Scan for the cell matching the given text and deliver its (X, Y) coordinate at center. 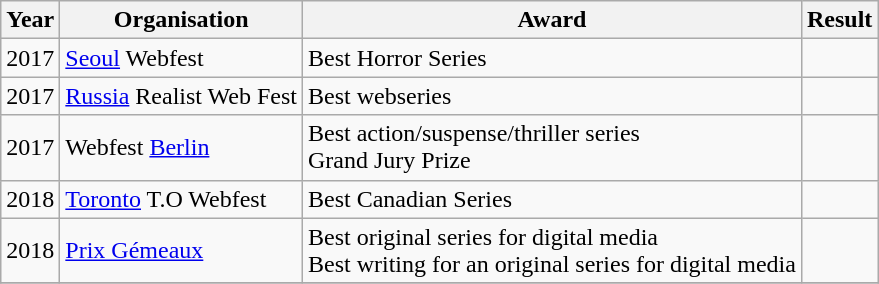
Best Horror Series (552, 58)
Webfest Berlin (182, 148)
Award (552, 20)
Best Canadian Series (552, 199)
Best webseries (552, 96)
Result (839, 20)
Best action/suspense/thriller seriesGrand Jury Prize (552, 148)
Russia Realist Web Fest (182, 96)
Year (30, 20)
Prix Gémeaux (182, 250)
Seoul Webfest (182, 58)
Best original series for digital mediaBest writing for an original series for digital media (552, 250)
Toronto T.O Webfest (182, 199)
Organisation (182, 20)
